Find where the given text appears and provide that cell's center as [x, y] coordinate. 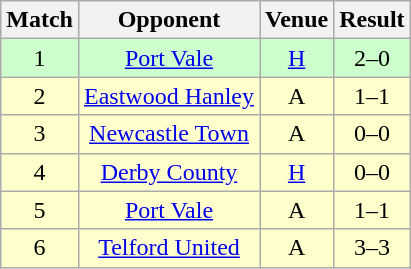
5 [40, 210]
Eastwood Hanley [168, 96]
1 [40, 58]
3 [40, 134]
Opponent [168, 20]
2–0 [372, 58]
Result [372, 20]
Match [40, 20]
6 [40, 248]
Venue [297, 20]
Derby County [168, 172]
3–3 [372, 248]
Newcastle Town [168, 134]
Telford United [168, 248]
2 [40, 96]
4 [40, 172]
